Provide the [X, Y] coordinate of the cell's center where the given text is located.  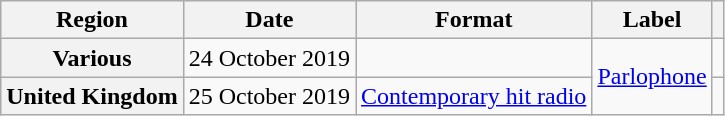
Various [92, 58]
Date [269, 20]
25 October 2019 [269, 96]
Parlophone [652, 77]
Format [474, 20]
Label [652, 20]
Region [92, 20]
24 October 2019 [269, 58]
Contemporary hit radio [474, 96]
United Kingdom [92, 96]
